Determine the [x, y] coordinate at the center of the cell enclosing the given text.  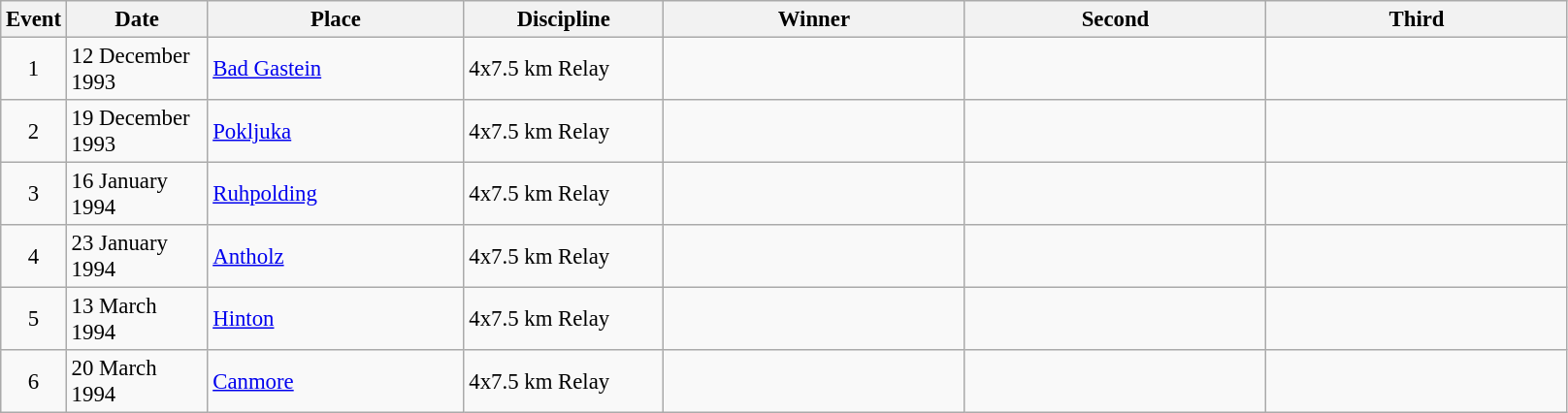
19 December 1993 [137, 132]
Third [1417, 19]
16 January 1994 [137, 194]
Pokljuka [336, 132]
Antholz [336, 256]
Discipline [564, 19]
Bad Gastein [336, 70]
Date [137, 19]
Place [336, 19]
13 March 1994 [137, 320]
Event [34, 19]
23 January 1994 [137, 256]
5 [34, 320]
Hinton [336, 320]
1 [34, 70]
Second [1116, 19]
Ruhpolding [336, 194]
12 December 1993 [137, 70]
Winner [815, 19]
2 [34, 132]
3 [34, 194]
4 [34, 256]
